Detect which cell encompasses the target text, then output its (X, Y) center coordinate. 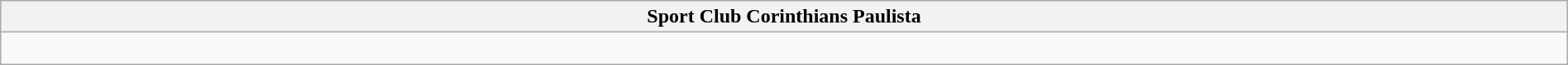
Sport Club Corinthians Paulista (784, 17)
